For the text-containing cell, return its midpoint in [x, y] coordinate format. 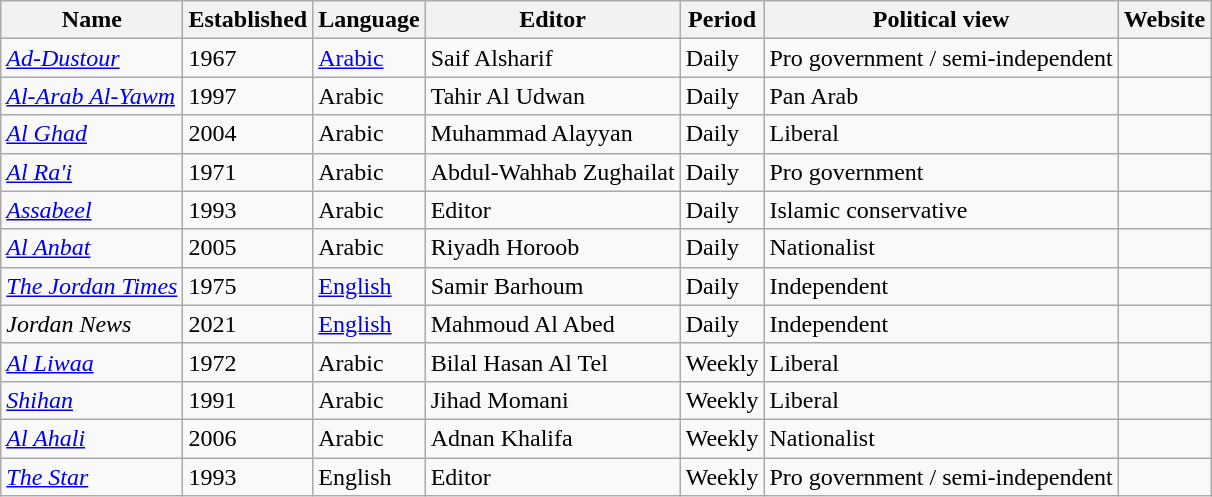
2004 [248, 134]
Political view [941, 20]
Al Liwaa [92, 362]
Mahmoud Al Abed [552, 324]
Language [369, 20]
Al Anbat [92, 248]
Saif Alsharif [552, 58]
Period [722, 20]
Samir Barhoum [552, 286]
2006 [248, 438]
Al-Arab Al-Yawm [92, 96]
Al Ra'i [92, 172]
1991 [248, 400]
1997 [248, 96]
1967 [248, 58]
Riyadh Horoob [552, 248]
Established [248, 20]
Assabeel [92, 210]
Pan Arab [941, 96]
Islamic conservative [941, 210]
Shihan [92, 400]
1975 [248, 286]
The Star [92, 477]
Jihad Momani [552, 400]
Tahir Al Udwan [552, 96]
2005 [248, 248]
1971 [248, 172]
Jordan News [92, 324]
Adnan Khalifa [552, 438]
Al Ghad [92, 134]
Pro government [941, 172]
Website [1164, 20]
2021 [248, 324]
The Jordan Times [92, 286]
Bilal Hasan Al Tel [552, 362]
Abdul-Wahhab Zughailat [552, 172]
Name [92, 20]
Ad-Dustour [92, 58]
Al Ahali [92, 438]
1972 [248, 362]
Muhammad Alayyan [552, 134]
